Extract the (X, Y) coordinate from the center of the cell holding the provided text.  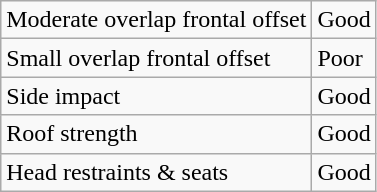
Small overlap frontal offset (156, 58)
Side impact (156, 96)
Head restraints & seats (156, 172)
Roof strength (156, 134)
Moderate overlap frontal offset (156, 20)
Poor (344, 58)
